From the cell containing the given text, extract its center point as (X, Y) coordinate. 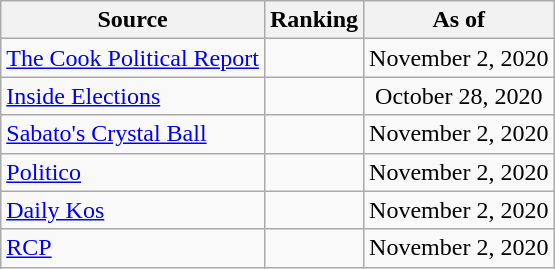
As of (459, 20)
Inside Elections (133, 96)
Ranking (314, 20)
October 28, 2020 (459, 96)
Source (133, 20)
Daily Kos (133, 210)
Sabato's Crystal Ball (133, 134)
Politico (133, 172)
RCP (133, 248)
The Cook Political Report (133, 58)
